Capture the cell that displays the provided text and extract its [x, y] central coordinate. 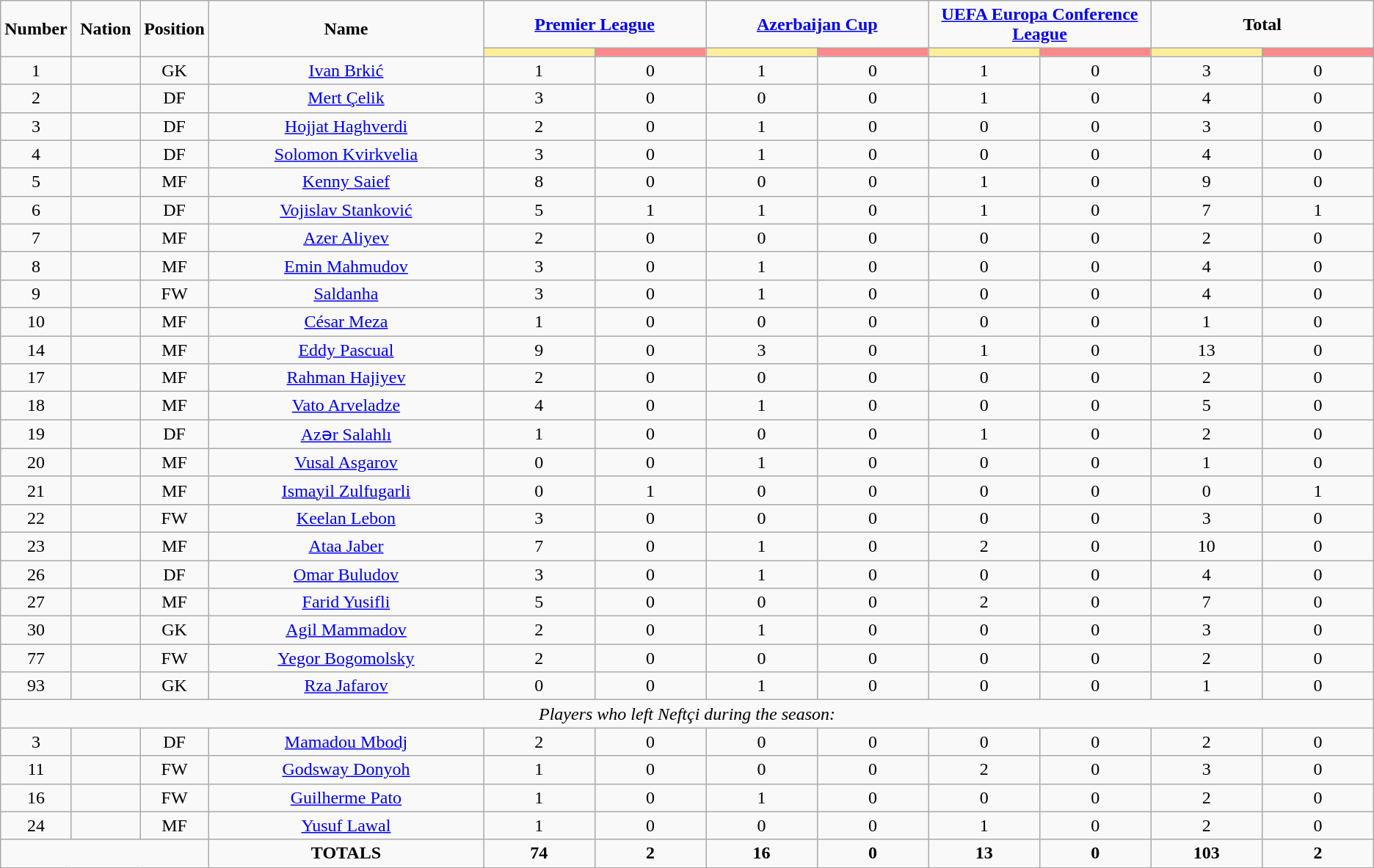
Guilherme Pato [346, 798]
27 [36, 602]
Rahman Hajiyev [346, 378]
Farid Yusifli [346, 602]
Azər Salahlı [346, 434]
Name [346, 29]
Godsway Donyoh [346, 770]
Vusal Asgarov [346, 462]
19 [36, 434]
24 [36, 825]
14 [36, 350]
23 [36, 546]
Ismayil Zulfugarli [346, 490]
Vato Arveladze [346, 406]
Mert Çelik [346, 98]
Yegor Bogomolsky [346, 658]
Omar Buludov [346, 575]
74 [539, 853]
11 [36, 770]
18 [36, 406]
103 [1207, 853]
Ataa Jaber [346, 546]
Premier League [595, 25]
Mamadou Mbodj [346, 742]
Saldanha [346, 293]
Solomon Kvirkvelia [346, 154]
Azerbaijan Cup [818, 25]
26 [36, 575]
Emin Mahmudov [346, 266]
30 [36, 630]
Number [36, 29]
Yusuf Lawal [346, 825]
17 [36, 378]
César Meza [346, 321]
21 [36, 490]
6 [36, 210]
93 [36, 686]
22 [36, 518]
Rza Jafarov [346, 686]
Kenny Saief [346, 182]
Vojislav Stanković [346, 210]
Ivan Brkić [346, 70]
TOTALS [346, 853]
Hojjat Haghverdi [346, 126]
Azer Aliyev [346, 238]
UEFA Europa Conference League [1039, 25]
Total [1262, 25]
Position [175, 29]
20 [36, 462]
Keelan Lebon [346, 518]
Eddy Pascual [346, 350]
Agil Mammadov [346, 630]
Players who left Neftçi during the season: [687, 714]
Nation [106, 29]
77 [36, 658]
